Identify which cell holds the provided text, then report its [X, Y] central coordinate. 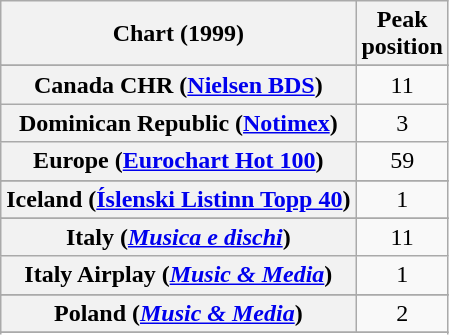
Peakposition [402, 34]
Poland (Music & Media) [178, 313]
Iceland (Íslenski Listinn Topp 40) [178, 199]
Europe (Eurochart Hot 100) [178, 161]
Italy (Musica e dischi) [178, 237]
Canada CHR (Nielsen BDS) [178, 85]
Dominican Republic (Notimex) [178, 123]
Chart (1999) [178, 34]
3 [402, 123]
Italy Airplay (Music & Media) [178, 275]
59 [402, 161]
2 [402, 313]
